For the text-containing cell, return its midpoint in (x, y) coordinate format. 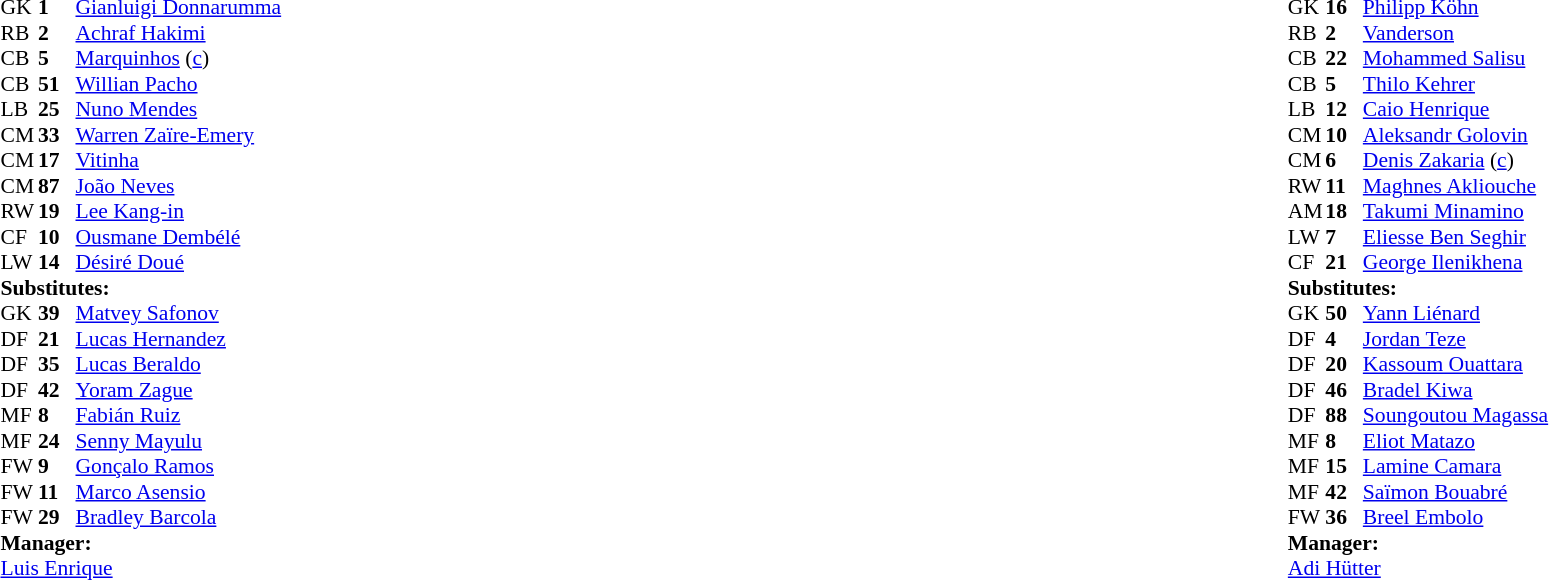
Maghnes Akliouche (1456, 186)
7 (1344, 237)
46 (1344, 390)
Senny Mayulu (179, 441)
Bradley Barcola (179, 517)
39 (57, 313)
Eliesse Ben Seghir (1456, 237)
George Ilenikhena (1456, 263)
AM (1307, 211)
Nuno Mendes (179, 109)
17 (57, 161)
Caio Henrique (1456, 109)
Vanderson (1456, 33)
Mohammed Salisu (1456, 59)
19 (57, 211)
14 (57, 263)
24 (57, 441)
João Neves (179, 186)
Bradel Kiwa (1456, 390)
6 (1344, 161)
Matvey Safonov (179, 313)
Jordan Teze (1456, 339)
Takumi Minamino (1456, 211)
18 (1344, 211)
20 (1344, 365)
25 (57, 109)
50 (1344, 313)
35 (57, 365)
Saïmon Bouabré (1456, 492)
22 (1344, 59)
87 (57, 186)
Eliot Matazo (1456, 441)
51 (57, 84)
4 (1344, 339)
Yann Liénard (1456, 313)
15 (1344, 467)
Marco Asensio (179, 492)
Vitinha (179, 161)
Soungoutou Magassa (1456, 415)
88 (1344, 415)
Aleksandr Golovin (1456, 135)
Willian Pacho (179, 84)
9 (57, 467)
Gonçalo Ramos (179, 467)
Ousmane Dembélé (179, 237)
Lee Kang-in (179, 211)
Désiré Doué (179, 263)
Marquinhos (c) (179, 59)
Lamine Camara (1456, 467)
Denis Zakaria (c) (1456, 161)
Lucas Hernandez (179, 339)
Breel Embolo (1456, 517)
12 (1344, 109)
Thilo Kehrer (1456, 84)
33 (57, 135)
Fabián Ruiz (179, 415)
Achraf Hakimi (179, 33)
29 (57, 517)
Warren Zaïre-Emery (179, 135)
Yoram Zague (179, 390)
Lucas Beraldo (179, 365)
Kassoum Ouattara (1456, 365)
36 (1344, 517)
